For the text-containing cell, return its midpoint in (X, Y) coordinate format. 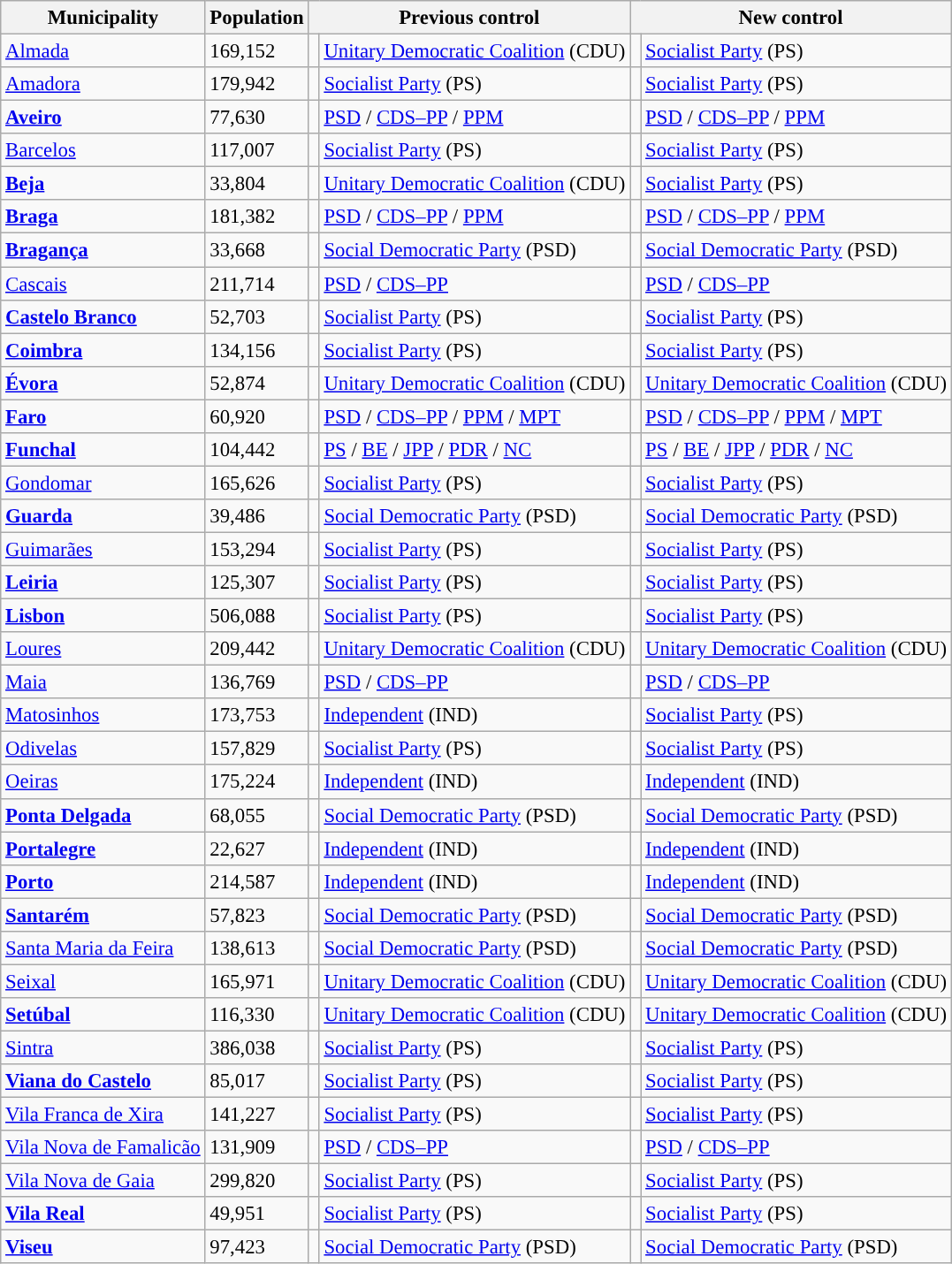
Vila Franca de Xira (103, 1115)
Viseu (103, 1247)
125,307 (256, 583)
Guarda (103, 516)
33,668 (256, 250)
Maia (103, 682)
Portalegre (103, 849)
Barcelos (103, 150)
Leiria (103, 583)
153,294 (256, 549)
Porto (103, 881)
Lisbon (103, 616)
Funchal (103, 450)
Seixal (103, 981)
New control (791, 18)
Gondomar (103, 483)
49,951 (256, 1214)
181,382 (256, 217)
Matosinhos (103, 715)
57,823 (256, 915)
Évora (103, 383)
169,152 (256, 51)
Previous control (469, 18)
Cascais (103, 284)
165,971 (256, 981)
138,613 (256, 948)
209,442 (256, 649)
39,486 (256, 516)
214,587 (256, 881)
Santa Maria da Feira (103, 948)
Vila Nova de Gaia (103, 1181)
Santarém (103, 915)
Ponta Delgada (103, 815)
Vila Nova de Famalicão (103, 1147)
386,038 (256, 1047)
Viana do Castelo (103, 1081)
131,909 (256, 1147)
77,630 (256, 118)
173,753 (256, 715)
175,224 (256, 782)
68,055 (256, 815)
Vila Real (103, 1214)
134,156 (256, 350)
141,227 (256, 1115)
Castelo Branco (103, 316)
52,874 (256, 383)
Amadora (103, 84)
Loures (103, 649)
Municipality (103, 18)
299,820 (256, 1181)
Beja (103, 184)
Odivelas (103, 749)
60,920 (256, 416)
Setúbal (103, 1015)
Almada (103, 51)
Coimbra (103, 350)
117,007 (256, 150)
Braga (103, 217)
211,714 (256, 284)
22,627 (256, 849)
Guimarães (103, 549)
Oeiras (103, 782)
Sintra (103, 1047)
Faro (103, 416)
136,769 (256, 682)
52,703 (256, 316)
97,423 (256, 1247)
157,829 (256, 749)
Population (256, 18)
179,942 (256, 84)
33,804 (256, 184)
116,330 (256, 1015)
85,017 (256, 1081)
506,088 (256, 616)
165,626 (256, 483)
Bragança (103, 250)
Aveiro (103, 118)
104,442 (256, 450)
